Pinpoint the cell where the given text exists, returning its (X, Y) midpoint coordinate. 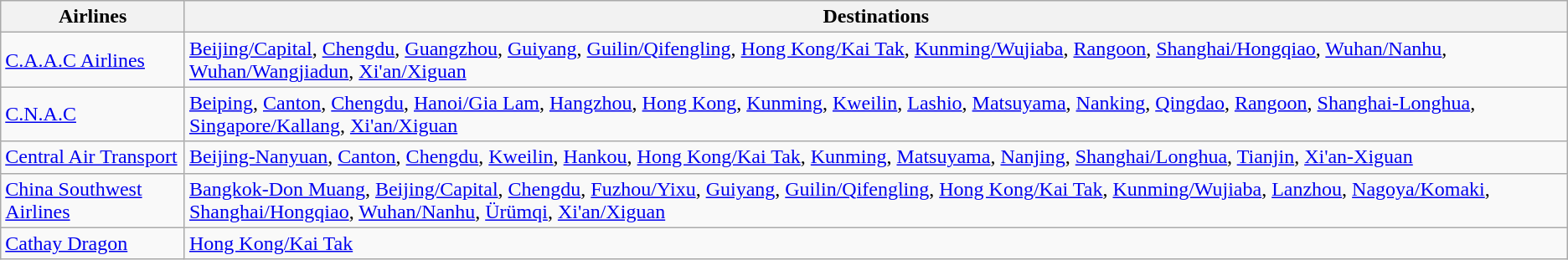
Beijing-Nanyuan, Canton, Chengdu, Kweilin, Hankou, Hong Kong/Kai Tak, Kunming, Matsuyama, Nanjing, Shanghai/Longhua, Tianjin, Xi'an-Xiguan (876, 157)
Destinations (876, 17)
C.N.A.C (93, 114)
Hong Kong/Kai Tak (876, 243)
Airlines (93, 17)
C.A.A.C Airlines (93, 60)
Cathay Dragon (93, 243)
Central Air Transport (93, 157)
China Southwest Airlines (93, 201)
